Find where the given text appears and provide that cell's center as (X, Y) coordinate. 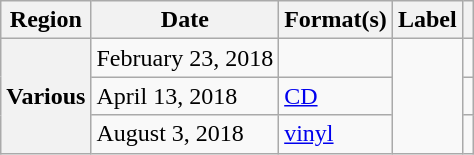
Format(s) (336, 20)
Region (46, 20)
Label (427, 20)
vinyl (336, 134)
April 13, 2018 (185, 96)
Date (185, 20)
August 3, 2018 (185, 134)
Various (46, 96)
CD (336, 96)
February 23, 2018 (185, 58)
